Search for the cell housing the specified text and yield its [X, Y] center coordinate. 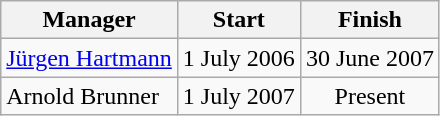
Jürgen Hartmann [90, 58]
Finish [370, 20]
Manager [90, 20]
Start [238, 20]
30 June 2007 [370, 58]
1 July 2006 [238, 58]
Present [370, 96]
Arnold Brunner [90, 96]
1 July 2007 [238, 96]
